Determine the [X, Y] coordinate at the center of the cell enclosing the given text.  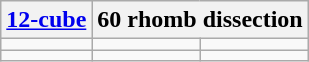
60 rhomb dissection [200, 20]
12-cube [46, 20]
